Locate the cell with the specified text and output its (x, y) center coordinate. 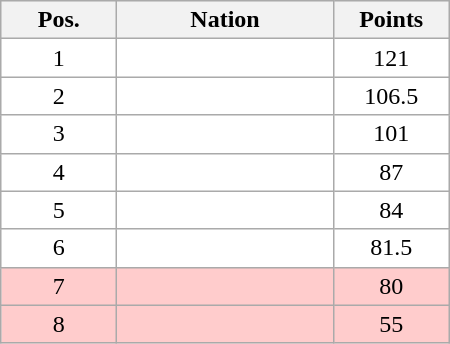
121 (391, 58)
6 (59, 248)
3 (59, 134)
2 (59, 96)
80 (391, 286)
55 (391, 324)
101 (391, 134)
8 (59, 324)
81.5 (391, 248)
1 (59, 58)
106.5 (391, 96)
Pos. (59, 20)
Nation (225, 20)
5 (59, 210)
87 (391, 172)
4 (59, 172)
Points (391, 20)
84 (391, 210)
7 (59, 286)
